Identify which cell holds the provided text, then report its [X, Y] central coordinate. 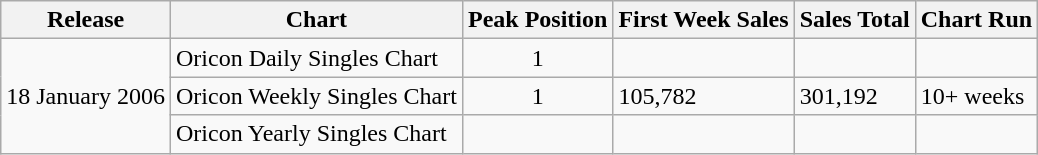
First Week Sales [704, 20]
Release [86, 20]
Oricon Daily Singles Chart [316, 58]
Chart Run [976, 20]
301,192 [854, 96]
Peak Position [537, 20]
Oricon Yearly Singles Chart [316, 134]
Chart [316, 20]
105,782 [704, 96]
Oricon Weekly Singles Chart [316, 96]
Sales Total [854, 20]
10+ weeks [976, 96]
18 January 2006 [86, 96]
